Return (X, Y) of the center of cell containing provided text 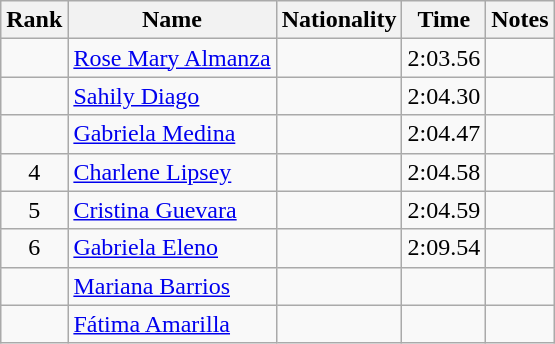
Charlene Lipsey (172, 172)
Gabriela Eleno (172, 248)
Rank (34, 20)
Notes (520, 20)
2:04.30 (444, 96)
Name (172, 20)
Sahily Diago (172, 96)
2:04.58 (444, 172)
Time (444, 20)
6 (34, 248)
Fátima Amarilla (172, 324)
2:04.59 (444, 210)
Mariana Barrios (172, 286)
2:04.47 (444, 134)
Nationality (339, 20)
Rose Mary Almanza (172, 58)
5 (34, 210)
4 (34, 172)
2:03.56 (444, 58)
Cristina Guevara (172, 210)
2:09.54 (444, 248)
Gabriela Medina (172, 134)
